From the cell containing the given text, extract its center point as (X, Y) coordinate. 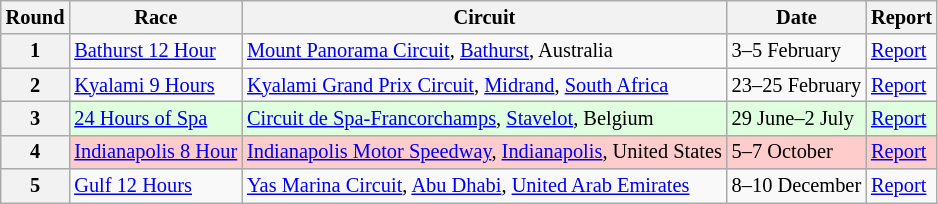
Circuit de Spa-Francorchamps, Stavelot, Belgium (484, 118)
29 June–2 July (796, 118)
8–10 December (796, 186)
Bathurst 12 Hour (156, 51)
Kyalami 9 Hours (156, 85)
1 (36, 51)
5 (36, 186)
Mount Panorama Circuit, Bathurst, Australia (484, 51)
24 Hours of Spa (156, 118)
23–25 February (796, 85)
3 (36, 118)
5–7 October (796, 152)
4 (36, 152)
3–5 February (796, 51)
Kyalami Grand Prix Circuit, Midrand, South Africa (484, 85)
Circuit (484, 17)
Date (796, 17)
Indianapolis Motor Speedway, Indianapolis, United States (484, 152)
Round (36, 17)
Yas Marina Circuit, Abu Dhabi, United Arab Emirates (484, 186)
2 (36, 85)
Indianapolis 8 Hour (156, 152)
Race (156, 17)
Gulf 12 Hours (156, 186)
